Identify which cell holds the provided text, then report its [X, Y] central coordinate. 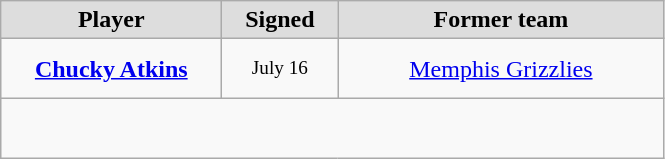
July 16 [280, 69]
Signed [280, 20]
Former team [501, 20]
Player [112, 20]
Memphis Grizzlies [501, 69]
Chucky Atkins [112, 69]
